Locate the cell with the specified text and output its (X, Y) center coordinate. 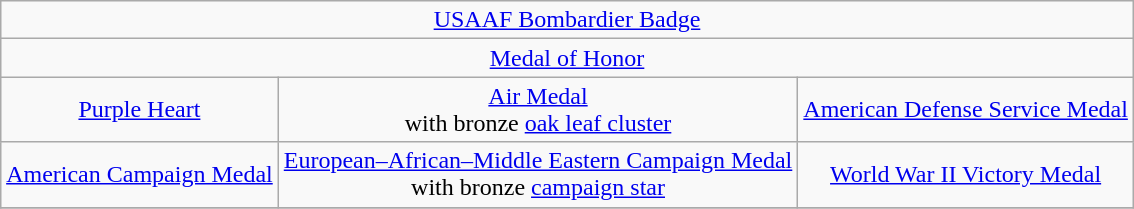
USAAF Bombardier Badge (568, 20)
Air Medalwith bronze oak leaf cluster (538, 110)
World War II Victory Medal (966, 174)
American Campaign Medal (140, 174)
Medal of Honor (568, 58)
Purple Heart (140, 110)
European–African–Middle Eastern Campaign Medalwith bronze campaign star (538, 174)
American Defense Service Medal (966, 110)
